Locate the cell with the specified text and output its [X, Y] center coordinate. 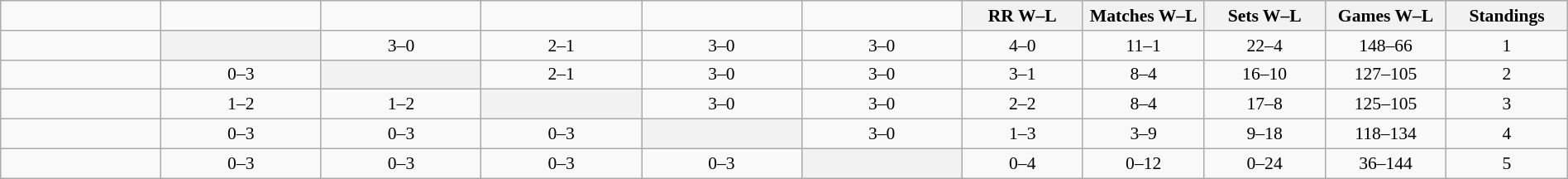
1–3 [1022, 134]
2 [1507, 75]
22–4 [1264, 46]
11–1 [1143, 46]
3 [1507, 104]
118–134 [1385, 134]
9–18 [1264, 134]
16–10 [1264, 75]
17–8 [1264, 104]
0–4 [1022, 163]
0–12 [1143, 163]
4–0 [1022, 46]
5 [1507, 163]
Matches W–L [1143, 16]
127–105 [1385, 75]
Standings [1507, 16]
0–24 [1264, 163]
2–2 [1022, 104]
125–105 [1385, 104]
3–9 [1143, 134]
3–1 [1022, 75]
1 [1507, 46]
148–66 [1385, 46]
Sets W–L [1264, 16]
36–144 [1385, 163]
Games W–L [1385, 16]
4 [1507, 134]
RR W–L [1022, 16]
